For the text-containing cell, return its midpoint in (X, Y) coordinate format. 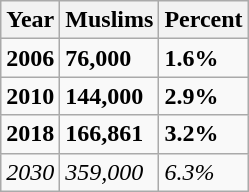
2018 (30, 134)
2010 (30, 96)
3.2% (204, 134)
2030 (30, 172)
2.9% (204, 96)
359,000 (110, 172)
Percent (204, 20)
144,000 (110, 96)
2006 (30, 58)
166,861 (110, 134)
6.3% (204, 172)
76,000 (110, 58)
Muslims (110, 20)
Year (30, 20)
1.6% (204, 58)
